Detect which cell encompasses the target text, then output its [x, y] center coordinate. 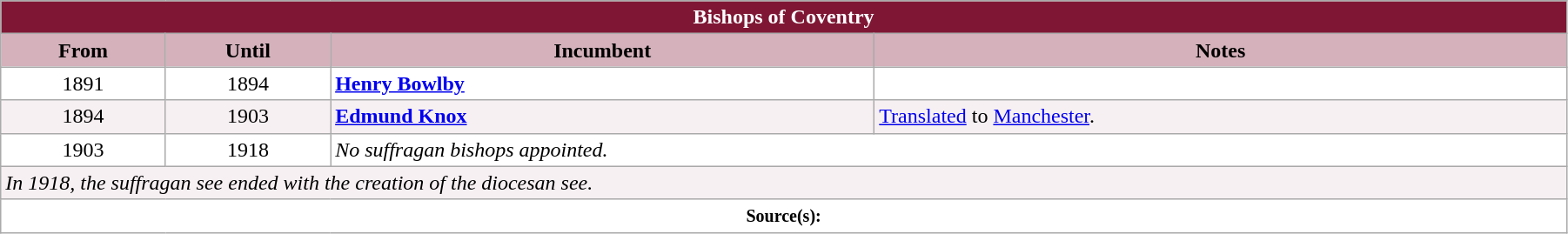
No suffragan bishops appointed. [948, 150]
1918 [247, 150]
Incumbent [602, 50]
In 1918, the suffragan see ended with the creation of the diocesan see. [784, 183]
From [84, 50]
Bishops of Coventry [784, 17]
Source(s): [784, 216]
Henry Bowlby [602, 84]
Edmund Knox [602, 117]
Translated to Manchester. [1221, 117]
1891 [84, 84]
Until [247, 50]
Notes [1221, 50]
